Capture the cell that displays the provided text and extract its [x, y] central coordinate. 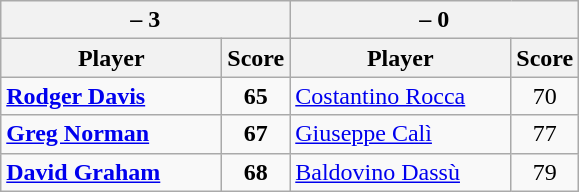
77 [545, 134]
65 [256, 96]
– 3 [146, 20]
Baldovino Dassù [400, 172]
Greg Norman [112, 134]
– 0 [434, 20]
Rodger Davis [112, 96]
Giuseppe Calì [400, 134]
David Graham [112, 172]
79 [545, 172]
Costantino Rocca [400, 96]
70 [545, 96]
68 [256, 172]
67 [256, 134]
